Find where the given text appears and provide that cell's center as [X, Y] coordinate. 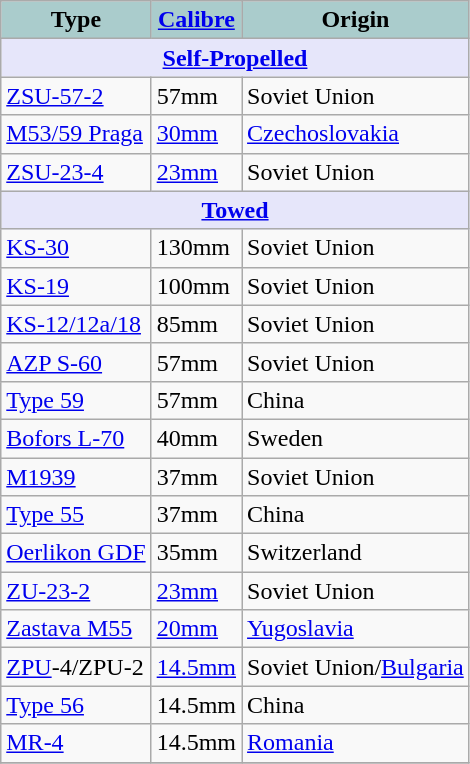
Type 55 [76, 515]
35mm [196, 553]
130mm [196, 248]
Czechoslovakia [356, 134]
AZP S-60 [76, 362]
Calibre [196, 20]
Sweden [356, 438]
Type 56 [76, 705]
ZPU-4/ZPU-2 [76, 667]
Towed [236, 210]
Self-Propelled [236, 58]
MR-4 [76, 743]
Origin [356, 20]
Type [76, 20]
85mm [196, 324]
M1939 [76, 477]
ZU-23-2 [76, 591]
Type 59 [76, 400]
Romania [356, 743]
Yugoslavia [356, 629]
KS-30 [76, 248]
Bofors L-70 [76, 438]
100mm [196, 286]
Soviet Union/Bulgaria [356, 667]
Switzerland [356, 553]
Oerlikon GDF [76, 553]
ZSU-57-2 [76, 96]
M53/59 Praga [76, 134]
KS-12/12a/18 [76, 324]
30mm [196, 134]
40mm [196, 438]
ZSU-23-4 [76, 172]
Zastava M55 [76, 629]
KS-19 [76, 286]
20mm [196, 629]
